Identify which cell holds the provided text, then report its [x, y] central coordinate. 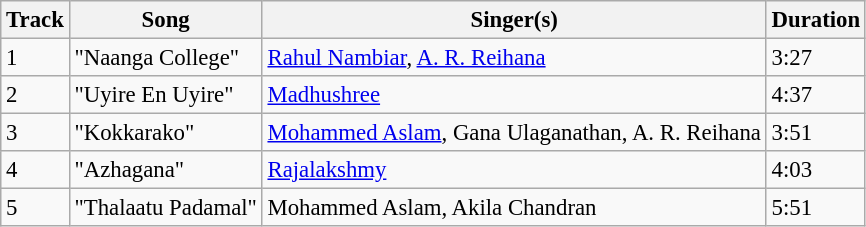
4:37 [816, 95]
3:27 [816, 58]
3 [35, 133]
1 [35, 58]
Singer(s) [514, 20]
Track [35, 20]
Duration [816, 20]
"Naanga College" [166, 58]
5 [35, 208]
Rahul Nambiar, A. R. Reihana [514, 58]
Song [166, 20]
3:51 [816, 133]
"Azhagana" [166, 170]
Mohammed Aslam, Akila Chandran [514, 208]
Rajalakshmy [514, 170]
Madhushree [514, 95]
5:51 [816, 208]
Mohammed Aslam, Gana Ulaganathan, A. R. Reihana [514, 133]
2 [35, 95]
4 [35, 170]
"Thalaatu Padamal" [166, 208]
4:03 [816, 170]
"Kokkarako" [166, 133]
"Uyire En Uyire" [166, 95]
